Return (x, y) of the center of cell containing provided text 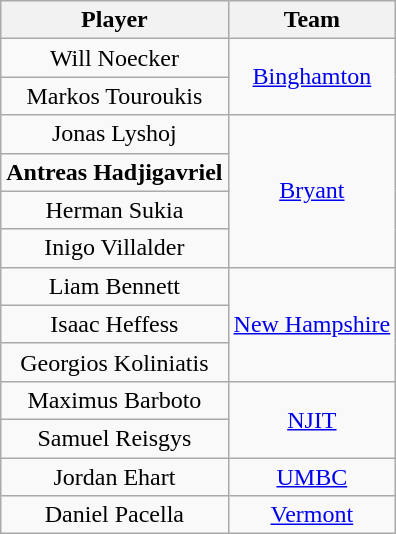
Georgios Koliniatis (114, 362)
Jonas Lyshoj (114, 134)
Daniel Pacella (114, 515)
Bryant (312, 191)
Jordan Ehart (114, 477)
Binghamton (312, 77)
Will Noecker (114, 58)
New Hampshire (312, 324)
Isaac Heffess (114, 324)
NJIT (312, 419)
Team (312, 20)
Inigo Villalder (114, 248)
UMBC (312, 477)
Markos Touroukis (114, 96)
Vermont (312, 515)
Player (114, 20)
Herman Sukia (114, 210)
Samuel Reisgys (114, 438)
Maximus Barboto (114, 400)
Antreas Hadjigavriel (114, 172)
Liam Bennett (114, 286)
